Find where the given text appears and provide that cell's center as [x, y] coordinate. 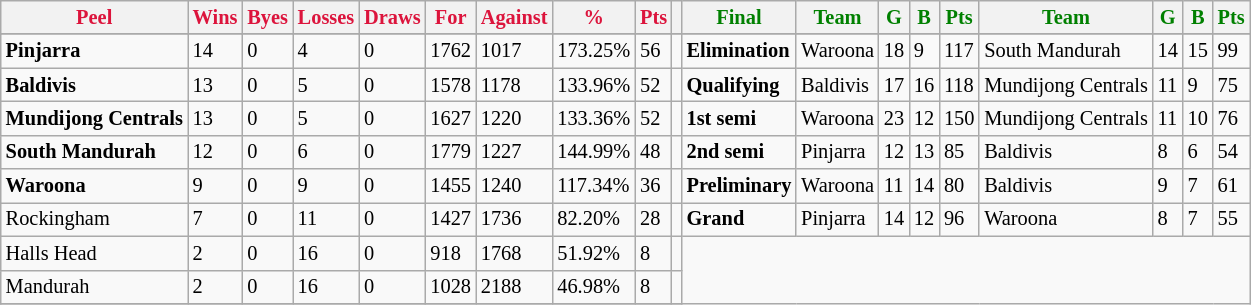
61 [1232, 186]
Losses [326, 17]
82.20% [594, 219]
99 [1232, 51]
1427 [450, 219]
46.98% [594, 287]
Grand [740, 219]
96 [959, 219]
Elimination [740, 51]
75 [1232, 85]
2nd semi [740, 152]
1762 [450, 51]
Byes [267, 17]
144.99% [594, 152]
56 [654, 51]
1227 [514, 152]
1240 [514, 186]
23 [894, 118]
80 [959, 186]
28 [654, 219]
1017 [514, 51]
1028 [450, 287]
1st semi [740, 118]
1455 [450, 186]
1768 [514, 253]
133.36% [594, 118]
For [450, 17]
Peel [94, 17]
Draws [392, 17]
18 [894, 51]
117.34% [594, 186]
36 [654, 186]
51.92% [594, 253]
133.96% [594, 85]
48 [654, 152]
Halls Head [94, 253]
Against [514, 17]
76 [1232, 118]
173.25% [594, 51]
Final [740, 17]
1178 [514, 85]
55 [1232, 219]
1627 [450, 118]
Preliminary [740, 186]
918 [450, 253]
1578 [450, 85]
Qualifying [740, 85]
1736 [514, 219]
Mandurah [94, 287]
17 [894, 85]
2188 [514, 287]
1220 [514, 118]
54 [1232, 152]
Wins [216, 17]
% [594, 17]
150 [959, 118]
118 [959, 85]
15 [1198, 51]
4 [326, 51]
Rockingham [94, 219]
10 [1198, 118]
1779 [450, 152]
85 [959, 152]
117 [959, 51]
